Find where the given text appears and provide that cell's center as [x, y] coordinate. 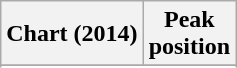
Peakposition [189, 34]
Chart (2014) [72, 34]
